Locate the cell with the specified text and output its (X, Y) center coordinate. 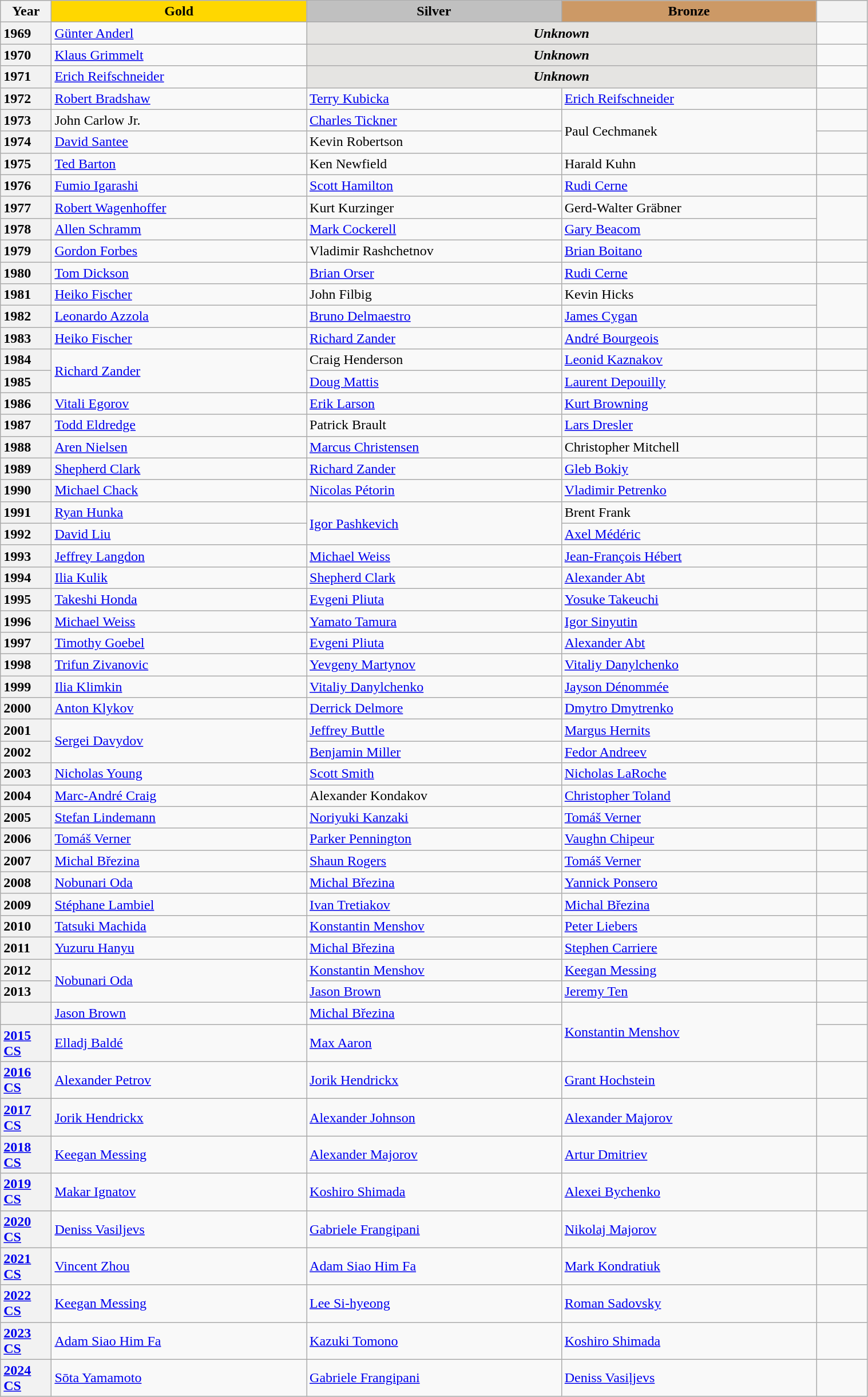
Gold (179, 11)
Gordon Forbes (179, 251)
1976 (26, 185)
Elladj Baldé (179, 1043)
1978 (26, 229)
1996 (26, 621)
Yevgeny Martynov (434, 665)
1989 (26, 469)
2007 (26, 861)
Kurt Browning (689, 403)
Kazuki Tomono (434, 1340)
Bronze (689, 11)
Noriyuki Kanzaki (434, 817)
2001 (26, 730)
Benjamin Miller (434, 752)
Michael Chack (179, 490)
Gary Beacom (689, 229)
2019 CS (26, 1192)
1987 (26, 425)
Trifun Zivanovic (179, 665)
Leonid Kaznakov (689, 360)
1984 (26, 360)
Brent Frank (689, 512)
2004 (26, 796)
2018 CS (26, 1155)
Nicholas Young (179, 774)
Timothy Goebel (179, 643)
1974 (26, 142)
Scott Smith (434, 774)
Alexei Bychenko (689, 1192)
Artur Dmitriev (689, 1155)
Sōta Yamamoto (179, 1378)
Leonardo Azzola (179, 316)
1986 (26, 403)
Stéphane Lambiel (179, 904)
1999 (26, 687)
Vitali Egorov (179, 403)
Axel Médéric (689, 534)
1982 (26, 316)
Ivan Tretiakov (434, 904)
Alexander Johnson (434, 1117)
1973 (26, 120)
Deniss Vasiljevs (179, 1229)
James Cygan (689, 316)
2006 (26, 839)
2023 CS (26, 1340)
Nicolas Pétorin (434, 490)
Kevin Robertson (434, 142)
Marcus Christensen (434, 447)
Ilia Kulik (179, 577)
Ilia Klimkin (179, 687)
Deniss Vasiļjevs (689, 1378)
Marc-André Craig (179, 796)
Lars Dresler (689, 425)
Igor Sinyutin (689, 621)
2015 CS (26, 1043)
Stefan Lindemann (179, 817)
David Santee (179, 142)
1988 (26, 447)
Klaus Grimmelt (179, 55)
Max Aaron (434, 1043)
2020 CS (26, 1229)
Sergei Davydov (179, 741)
Mark Cockerell (434, 229)
Paul Cechmanek (689, 131)
Robert Wagenhoffer (179, 207)
Scott Hamilton (434, 185)
Yamato Tamura (434, 621)
Christopher Mitchell (689, 447)
Jeremy Ten (689, 992)
Margus Hernits (689, 730)
Dmytro Dmytrenko (689, 709)
Stephen Carriere (689, 948)
Günter Anderl (179, 33)
Vaughn Chipeur (689, 839)
Brian Orser (434, 273)
Vladimir Rashchetnov (434, 251)
Tatsuki Machida (179, 926)
Fedor Andreev (689, 752)
Fumio Igarashi (179, 185)
2012 (26, 970)
1971 (26, 77)
Yannick Ponsero (689, 882)
Igor Pashkevich (434, 523)
Ken Newfield (434, 164)
Roman Sadovsky (689, 1304)
1981 (26, 295)
Aren Nielsen (179, 447)
2017 CS (26, 1117)
1975 (26, 164)
Ted Barton (179, 164)
Nicholas LaRoche (689, 774)
1980 (26, 273)
Vladimir Petrenko (689, 490)
Patrick Brault (434, 425)
Allen Schramm (179, 229)
Gleb Bokiy (689, 469)
Brian Boitano (689, 251)
Peter Liebers (689, 926)
Charles Tickner (434, 120)
Vincent Zhou (179, 1266)
Shaun Rogers (434, 861)
2016 CS (26, 1081)
Yosuke Takeuchi (689, 599)
Kevin Hicks (689, 295)
1997 (26, 643)
Kurt Kurzinger (434, 207)
1994 (26, 577)
1979 (26, 251)
Derrick Delmore (434, 709)
Erik Larson (434, 403)
1992 (26, 534)
1969 (26, 33)
Gerd-Walter Gräbner (689, 207)
Year (26, 11)
2024 CS (26, 1378)
1972 (26, 98)
Anton Klykov (179, 709)
Jayson Dénommée (689, 687)
John Carlow Jr. (179, 120)
André Bourgeois (689, 338)
Jean-François Hébert (689, 556)
Craig Henderson (434, 360)
1993 (26, 556)
Nikolaj Majorov (689, 1229)
1970 (26, 55)
Robert Bradshaw (179, 98)
Alexander Kondakov (434, 796)
2022 CS (26, 1304)
1998 (26, 665)
2000 (26, 709)
1985 (26, 382)
Alexander Petrov (179, 1081)
1995 (26, 599)
1990 (26, 490)
2021 CS (26, 1266)
Terry Kubicka (434, 98)
Mark Kondratiuk (689, 1266)
John Filbig (434, 295)
Silver (434, 11)
Bruno Delmaestro (434, 316)
Tom Dickson (179, 273)
Todd Eldredge (179, 425)
Harald Kuhn (689, 164)
Jeffrey Buttle (434, 730)
Doug Mattis (434, 382)
2013 (26, 992)
Yuzuru Hanyu (179, 948)
Makar Ignatov (179, 1192)
2010 (26, 926)
Ryan Hunka (179, 512)
Lee Si-hyeong (434, 1304)
2011 (26, 948)
1983 (26, 338)
Laurent Depouilly (689, 382)
2003 (26, 774)
1991 (26, 512)
Grant Hochstein (689, 1081)
2005 (26, 817)
1977 (26, 207)
David Liu (179, 534)
2009 (26, 904)
2008 (26, 882)
2002 (26, 752)
Takeshi Honda (179, 599)
Christopher Toland (689, 796)
Parker Pennington (434, 839)
Jeffrey Langdon (179, 556)
